Provide the (X, Y) coordinate of the cell's center where the given text is located.  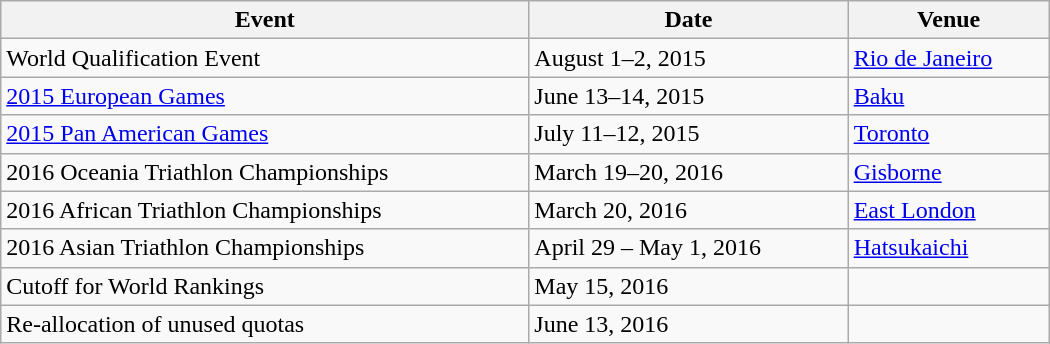
Cutoff for World Rankings (265, 286)
Toronto (948, 134)
East London (948, 210)
Rio de Janeiro (948, 58)
2016 African Triathlon Championships (265, 210)
2015 European Games (265, 96)
2016 Oceania Triathlon Championships (265, 172)
Hatsukaichi (948, 248)
May 15, 2016 (688, 286)
Date (688, 20)
Gisborne (948, 172)
August 1–2, 2015 (688, 58)
Event (265, 20)
June 13–14, 2015 (688, 96)
July 11–12, 2015 (688, 134)
June 13, 2016 (688, 324)
March 19–20, 2016 (688, 172)
Baku (948, 96)
Re-allocation of unused quotas (265, 324)
2016 Asian Triathlon Championships (265, 248)
Venue (948, 20)
March 20, 2016 (688, 210)
April 29 – May 1, 2016 (688, 248)
World Qualification Event (265, 58)
2015 Pan American Games (265, 134)
